Find where the given text appears and provide that cell's center as (X, Y) coordinate. 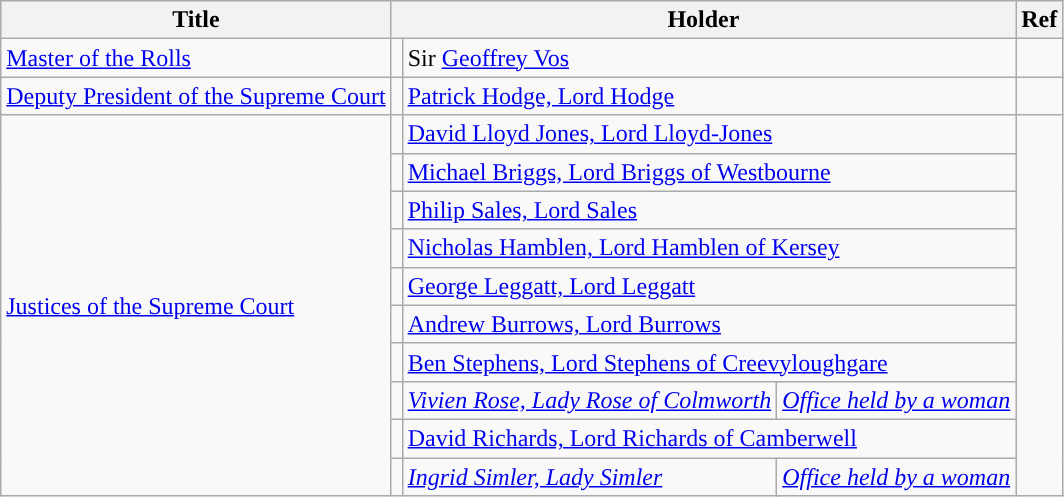
Ref (1040, 20)
Michael Briggs, Lord Briggs of Westbourne (709, 172)
Holder (704, 20)
Philip Sales, Lord Sales (709, 210)
Vivien Rose, Lady Rose of Colmworth (590, 400)
Andrew Burrows, Lord Burrows (709, 324)
Ingrid Simler, Lady Simler (590, 477)
Patrick Hodge, Lord Hodge (709, 96)
Ben Stephens, Lord Stephens of Creevyloughgare (709, 362)
Sir Geoffrey Vos (709, 58)
Nicholas Hamblen, Lord Hamblen of Kersey (709, 248)
Master of the Rolls (196, 58)
Justices of the Supreme Court (196, 306)
David Lloyd Jones, Lord Lloyd-Jones (709, 134)
Title (196, 20)
Deputy President of the Supreme Court (196, 96)
David Richards, Lord Richards of Camberwell (709, 438)
George Leggatt, Lord Leggatt (709, 286)
